From the cell containing the given text, extract its center point as (x, y) coordinate. 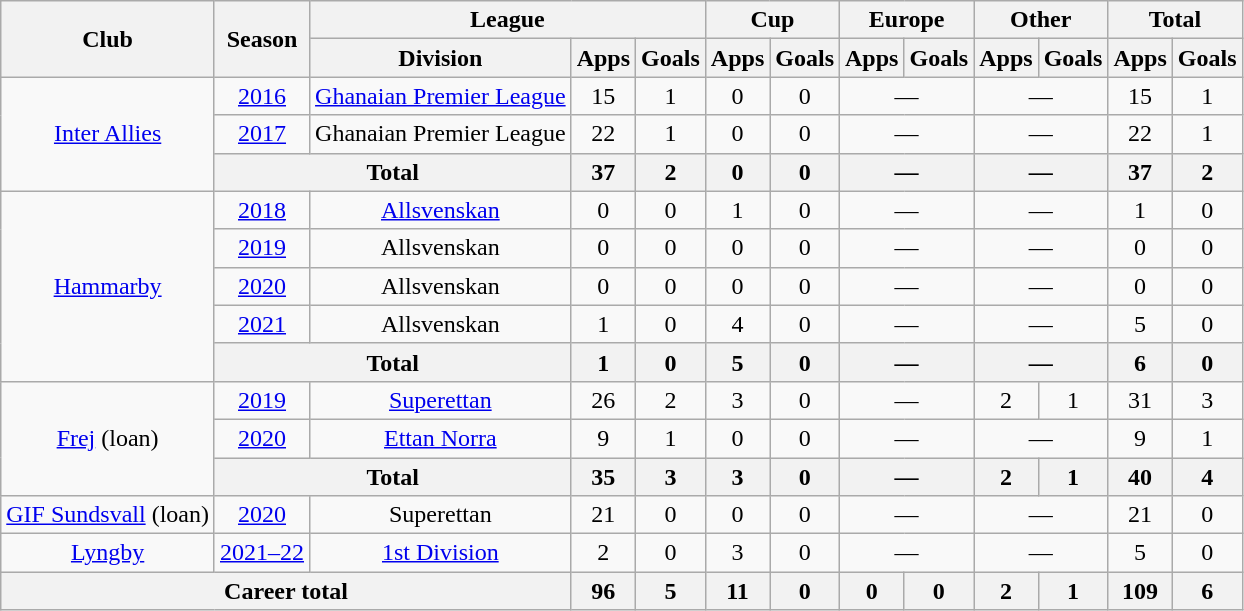
Hammarby (108, 286)
35 (603, 477)
2017 (262, 134)
40 (1140, 477)
1st Division (441, 553)
31 (1140, 400)
Division (441, 58)
Frej (loan) (108, 438)
2018 (262, 210)
109 (1140, 591)
Lyngby (108, 553)
Career total (286, 591)
2016 (262, 96)
Season (262, 39)
Europe (907, 20)
Club (108, 39)
Other (1041, 20)
2021–22 (262, 553)
96 (603, 591)
26 (603, 400)
Ettan Norra (441, 438)
2021 (262, 324)
GIF Sundsvall (loan) (108, 515)
League (508, 20)
11 (737, 591)
Cup (772, 20)
Inter Allies (108, 134)
